Find where the given text appears and provide that cell's center as [X, Y] coordinate. 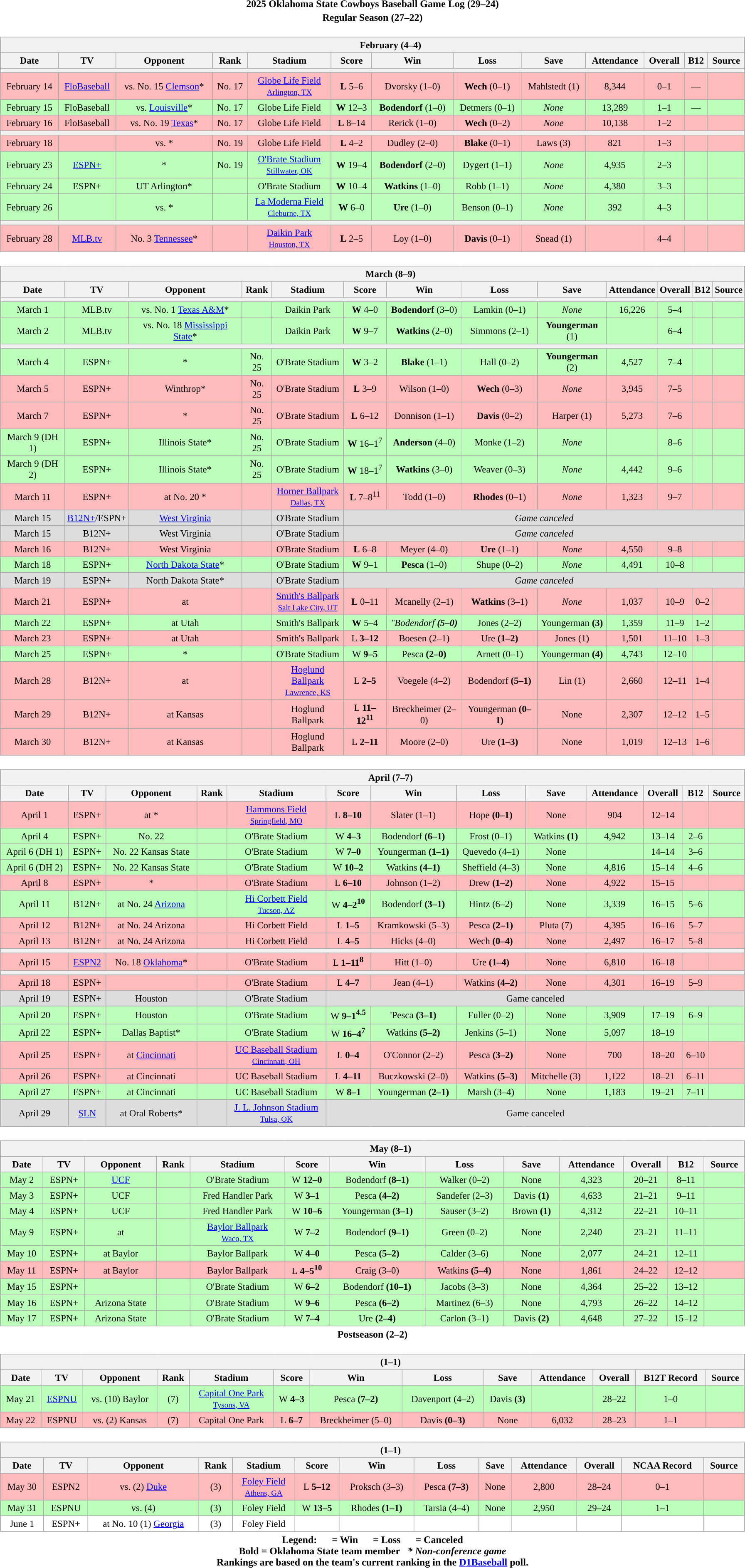
February 14 [30, 87]
3,339 [614, 904]
Ure (1–1) [500, 549]
March 25 [33, 654]
L 4–7 [348, 983]
L 4–2 [352, 143]
Lin (1) [572, 681]
'Pesca (3–1) [413, 1015]
W 16–47 [348, 1033]
Bodendorf (2–0) [412, 165]
4,527 [632, 362]
2,497 [614, 941]
Youngerman (1) [572, 331]
Smith's BallparkSalt Lake City, UT [308, 601]
May 22 [21, 1420]
vs. No. 18 Mississippi State* [185, 331]
4,301 [614, 983]
9–6 [675, 469]
28–24 [599, 1486]
May 21 [21, 1398]
1–4 [703, 681]
W 19–4 [352, 165]
Watkins (1–0) [412, 186]
5–9 [695, 983]
W 10–2 [348, 867]
May 17 [22, 1318]
Ure (2–4) [377, 1318]
4,935 [615, 165]
9–11 [686, 1195]
April (7–7) [372, 778]
Sauser (3–2) [464, 1211]
3,909 [614, 1015]
W 12–3 [352, 108]
vs. (4) [143, 1508]
W 10–4 [352, 186]
March 19 [33, 580]
Boesen (2–1) [424, 638]
8–11 [686, 1180]
Lamkin (0–1) [500, 309]
March (8–9) [372, 274]
4,633 [591, 1195]
Capital One ParkTysons, VA [231, 1398]
Calder (3–6) [464, 1254]
Martinez (6–3) [464, 1302]
Mitchelle (3) [556, 1076]
March 9 (DH 1) [33, 443]
L 4–510 [307, 1270]
May 16 [22, 1302]
Marsh (3–4) [491, 1092]
May 4 [22, 1211]
5–4 [675, 309]
Ure (1–2) [500, 638]
Pesca (5–2) [377, 1254]
14–14 [663, 851]
23–21 [646, 1233]
L 6–7 [292, 1420]
Todd (1–0) [424, 497]
Green (0–2) [464, 1233]
4–4 [664, 238]
April 6 (DH 1) [35, 851]
6–10 [695, 1055]
Moore (2–0) [424, 742]
March 7 [33, 416]
4–3 [664, 207]
Rhodes (1–1) [377, 1508]
3–6 [695, 851]
Davis (2) [531, 1318]
Anderson (4–0) [424, 443]
Mcanelly (2–1) [424, 601]
Pesca (1–0) [424, 564]
7–6 [675, 416]
SLN [87, 1113]
L 6–10 [348, 883]
Youngerman (2) [572, 362]
4,793 [591, 1302]
18–21 [663, 1076]
4,648 [591, 1318]
Meyer (4–0) [424, 549]
W 13–5 [317, 1508]
W 9–14.5 [348, 1015]
Robb (1–1) [487, 186]
May 3 [22, 1195]
Walker (0–2) [464, 1180]
Weaver (0–3) [500, 469]
Hi Corbett FieldTucson, AZ [276, 904]
4,380 [615, 186]
Davis (0–1) [487, 238]
Rerick (1–0) [412, 123]
March 2 [33, 331]
L 7–811 [365, 497]
Johnson (1–2) [413, 883]
April 27 [35, 1092]
Youngerman (0–1) [500, 715]
W 7–2 [307, 1233]
Watkins (3–1) [500, 601]
Jean (4–1) [413, 983]
March 1 [33, 309]
L 3–9 [365, 389]
4,323 [591, 1180]
Rhodes (0–1) [500, 497]
Bodendorf (5–1) [500, 681]
W 10–6 [307, 1211]
Hintz (6–2) [491, 904]
L 0–4 [348, 1055]
12–14 [663, 814]
L 3–12 [365, 638]
25–22 [646, 1287]
4,491 [632, 564]
Tarsia (4–4) [447, 1508]
22–21 [646, 1211]
April 29 [35, 1113]
B12T Record [670, 1378]
20–21 [646, 1180]
Dudley (2–0) [412, 143]
at No. 20 * [185, 497]
Hitt (1–0) [413, 962]
Dvorsky (1–0) [412, 87]
W 5–4 [365, 623]
14–12 [686, 1302]
Harper (1) [572, 416]
Pesca (2–0) [424, 654]
at Oral Roberts* [151, 1113]
Benson (0–1) [487, 207]
Foley FieldAthens, GA [264, 1486]
O'Connor (2–2) [413, 1055]
Ure (1–0) [412, 207]
18–19 [663, 1033]
821 [615, 143]
March 4 [33, 362]
W 16–17 [365, 443]
Watkins (1) [556, 836]
March 28 [33, 681]
June 1 [22, 1523]
7–5 [675, 389]
9–7 [675, 497]
Horner BallparkDallas, TX [308, 497]
vs. No. 15 Clemson* [164, 87]
vs. No. 1 Texas A&M* [185, 309]
W 9–5 [365, 654]
1–5 [703, 715]
L 11–1211 [365, 715]
Carlon (3–1) [464, 1318]
No. 3 Tennessee* [164, 238]
L 8–10 [348, 814]
13–12 [686, 1287]
Youngerman (4) [572, 654]
February 18 [30, 143]
March 5 [33, 389]
28–23 [614, 1420]
No. 18 Oklahoma* [151, 962]
Watkins (3–0) [424, 469]
7–11 [695, 1092]
904 [614, 814]
Bodendorf (10–1) [377, 1287]
Pesca (7–2) [356, 1398]
5–7 [695, 925]
L 5–6 [352, 87]
W 9–1 [365, 564]
L 0–11 [365, 601]
Hope (0–1) [491, 814]
vs. (10) Baylor [120, 1398]
"Bodendorf (5–0) [424, 623]
1,183 [614, 1092]
Pluta (7) [556, 925]
May 15 [22, 1287]
J. L. Johnson StadiumTulsa, OK [276, 1113]
28–22 [614, 1398]
Pesca (7–3) [447, 1486]
March 18 [33, 564]
Brown (1) [531, 1211]
5–6 [695, 904]
16–17 [663, 941]
March 29 [33, 715]
Snead (1) [553, 238]
13,289 [615, 108]
1–0 [670, 1398]
15–14 [663, 867]
Bodendorf (3–0) [424, 309]
4,922 [614, 883]
UT Arlington* [164, 186]
4,442 [632, 469]
L 6–8 [365, 549]
W 9–7 [365, 331]
17–19 [663, 1015]
Pesca (3–2) [491, 1055]
W 7–4 [307, 1318]
6,810 [614, 962]
Frost (0–1) [491, 836]
April 6 (DH 2) [35, 867]
L 5–12 [317, 1486]
24–22 [646, 1270]
vs. (2) Kansas [120, 1420]
Watkins (5–4) [464, 1270]
Davenport (4–2) [443, 1398]
Shupe (0–2) [500, 564]
Hoglund BallparkLawrence, KS [308, 681]
18–20 [663, 1055]
26–22 [646, 1302]
Winthrop* [185, 389]
15–15 [663, 883]
March 11 [33, 497]
April 22 [35, 1033]
Pesca (4–2) [377, 1195]
May 9 [22, 1233]
Breckheimer (5–0) [356, 1420]
Pesca (6–2) [377, 1302]
February 15 [30, 108]
10–11 [686, 1211]
Loy (1–0) [412, 238]
Blake (1–1) [424, 362]
9–8 [675, 549]
at No. 10 (1) Georgia [143, 1523]
April 26 [35, 1076]
Hall (0–2) [500, 362]
4,816 [614, 867]
Arnett (0–1) [500, 654]
W 3–1 [307, 1195]
W 6–0 [352, 207]
L 4–5 [348, 941]
May 2 [22, 1180]
4,743 [632, 654]
Blake (0–1) [487, 143]
16–15 [663, 904]
1,037 [632, 601]
4,395 [614, 925]
April 13 [35, 941]
7–4 [675, 362]
3,945 [632, 389]
1,861 [591, 1270]
Laws (3) [553, 143]
16–16 [663, 925]
10,138 [615, 123]
UC Baseball StadiumCincinnati, OH [276, 1055]
4,312 [591, 1211]
2,307 [632, 715]
0–2 [703, 601]
April 19 [35, 999]
May (8–1) [372, 1149]
Watkins (4–1) [413, 867]
24–21 [646, 1254]
Watkins (4–2) [491, 983]
4,550 [632, 549]
O'Brate StadiumStillwater, OK [289, 165]
Wech (0–1) [487, 87]
L 4–11 [348, 1076]
Baylor BallparkWaco, TX [238, 1233]
Watkins (2–0) [424, 331]
1,122 [614, 1076]
11–9 [675, 623]
Donnison (1–1) [424, 416]
1–6 [703, 742]
1,501 [632, 638]
4–6 [695, 867]
6–11 [695, 1076]
Ure (1–4) [491, 962]
W 3–2 [365, 362]
vs. No. 19 Texas* [164, 123]
700 [614, 1055]
Youngerman (3–1) [377, 1211]
at * [151, 814]
19–21 [663, 1092]
Youngerman (3) [572, 623]
5,097 [614, 1033]
February 24 [30, 186]
11–11 [686, 1233]
6–4 [675, 331]
Dallas Baptist* [151, 1033]
Sheffield (4–3) [491, 867]
April 18 [35, 983]
13–14 [663, 836]
Dygert (1–1) [487, 165]
Davis (3) [508, 1398]
12–10 [675, 654]
February 16 [30, 123]
Buczkowski (2–0) [413, 1076]
Youngerman (2–1) [413, 1092]
5–8 [695, 941]
Hicks (4–0) [413, 941]
Bodendorf (1–0) [412, 108]
392 [615, 207]
W 8–1 [348, 1092]
Watkins (5–3) [491, 1076]
Bodendorf (9–1) [377, 1233]
March 23 [33, 638]
2,077 [591, 1254]
6–9 [695, 1015]
Wech (0–3) [500, 389]
Jacobs (3–3) [464, 1287]
March 22 [33, 623]
Jenkins (5–1) [491, 1033]
February 26 [30, 207]
27–22 [646, 1318]
12–13 [675, 742]
16,226 [632, 309]
April 11 [35, 904]
Jones (2–2) [500, 623]
W 7–0 [348, 851]
Bodendorf (3–1) [413, 904]
April 25 [35, 1055]
21–21 [646, 1195]
1,359 [632, 623]
May 11 [22, 1270]
Hammons FieldSpringfield, MO [276, 814]
No. 22 [151, 836]
Simmons (2–1) [500, 331]
NCAA Record [662, 1466]
Slater (1–1) [413, 814]
La Moderna FieldCleburne, TX [289, 207]
Wech (0–4) [491, 941]
March 30 [33, 742]
vs. (2) Duke [143, 1486]
Capital One Park [231, 1420]
Fuller (0–2) [491, 1015]
Bodendorf (8–1) [377, 1180]
Monke (1–2) [500, 443]
April 20 [35, 1015]
16–18 [663, 962]
Wech (0–2) [487, 123]
March 9 (DH 2) [33, 469]
5,273 [632, 416]
April 8 [35, 883]
10–9 [675, 601]
March 21 [33, 601]
W 18–17 [365, 469]
Youngerman (1–1) [413, 851]
Breckheimer (2–0) [424, 715]
1,019 [632, 742]
2,240 [591, 1233]
L 1–118 [348, 962]
March 16 [33, 549]
W 4–210 [348, 904]
Mahlstedt (1) [553, 87]
Pesca (2–1) [491, 925]
Craig (3–0) [377, 1270]
Ure (1–3) [500, 742]
8,344 [615, 87]
W 12–0 [307, 1180]
Proksch (3–3) [377, 1486]
8–6 [675, 443]
2,660 [632, 681]
April 15 [35, 962]
Quevedo (4–1) [491, 851]
L 6–12 [365, 416]
Globe Life FieldArlington, TX [289, 87]
29–24 [599, 1508]
Detmers (0–1) [487, 108]
W 6–2 [307, 1287]
Jones (1) [572, 638]
February 28 [30, 238]
Davis (1) [531, 1195]
Watkins (5–2) [413, 1033]
2,950 [544, 1508]
L 8–14 [352, 123]
W 9–6 [307, 1302]
April 4 [35, 836]
Daikin ParkHouston, TX [289, 238]
2,800 [544, 1486]
15–12 [686, 1318]
4,364 [591, 1287]
11–10 [675, 638]
Voegele (4–2) [424, 681]
4,942 [614, 836]
2–3 [664, 165]
Kramkowski (5–3) [413, 925]
3–3 [664, 186]
L 2–11 [365, 742]
April 12 [35, 925]
vs. Louisville* [164, 108]
10–8 [675, 564]
6,032 [562, 1420]
2–6 [695, 836]
Davis (0–3) [443, 1420]
April 1 [35, 814]
B12N+/ESPN+ [96, 518]
16–19 [663, 983]
Sandefer (2–3) [464, 1195]
Bodendorf (6–1) [413, 836]
Wilson (1–0) [424, 389]
Davis (0–2) [500, 416]
February 23 [30, 165]
L 1–5 [348, 925]
May 10 [22, 1254]
1,323 [632, 497]
Drew (1–2) [491, 883]
May 31 [22, 1508]
May 30 [22, 1486]
February (4–4) [372, 45]
